Extract the [X, Y] coordinate from the center of the cell holding the provided text.  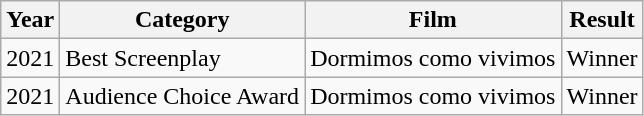
Best Screenplay [182, 58]
Film [433, 20]
Year [30, 20]
Audience Choice Award [182, 96]
Category [182, 20]
Result [602, 20]
